Locate the cell with the specified text and output its [x, y] center coordinate. 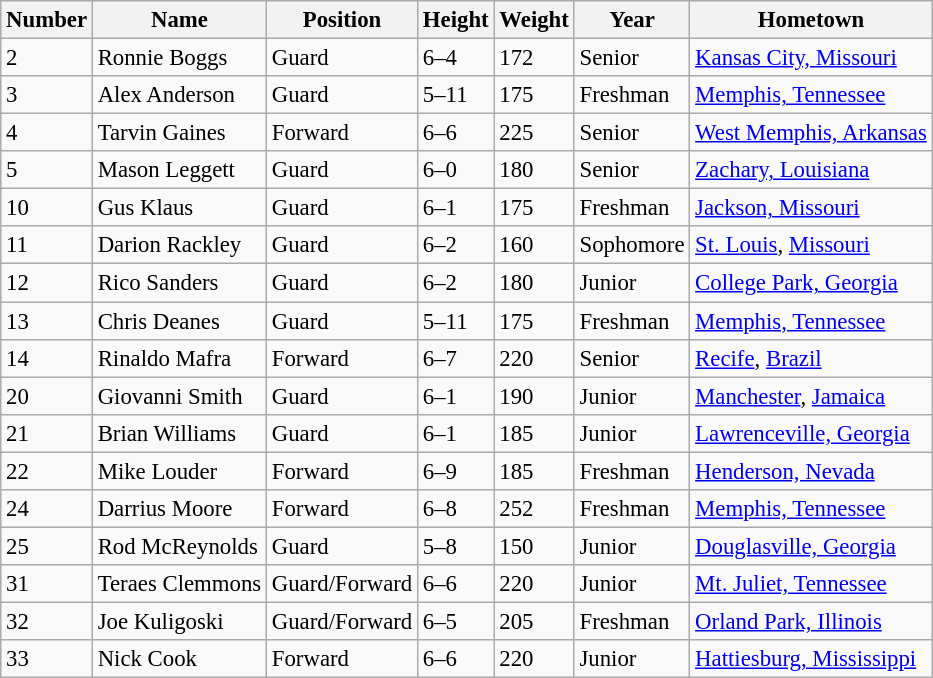
13 [47, 321]
St. Louis, Missouri [811, 245]
Nick Cook [179, 659]
College Park, Georgia [811, 283]
31 [47, 584]
Rod McReynolds [179, 546]
Rico Sanders [179, 283]
Rinaldo Mafra [179, 358]
6–8 [456, 509]
Hometown [811, 20]
Kansas City, Missouri [811, 58]
160 [534, 245]
4 [47, 133]
Jackson, Missouri [811, 208]
Alex Anderson [179, 95]
14 [47, 358]
24 [47, 509]
205 [534, 621]
Hattiesburg, Mississippi [811, 659]
Teraes Clemmons [179, 584]
150 [534, 546]
Chris Deanes [179, 321]
Mike Louder [179, 471]
6–4 [456, 58]
Darion Rackley [179, 245]
Douglasville, Georgia [811, 546]
32 [47, 621]
Year [632, 20]
Position [342, 20]
172 [534, 58]
Ronnie Boggs [179, 58]
Henderson, Nevada [811, 471]
Lawrenceville, Georgia [811, 433]
Mason Leggett [179, 170]
225 [534, 133]
252 [534, 509]
2 [47, 58]
Orland Park, Illinois [811, 621]
6–7 [456, 358]
Gus Klaus [179, 208]
21 [47, 433]
6–9 [456, 471]
Height [456, 20]
West Memphis, Arkansas [811, 133]
20 [47, 396]
5–8 [456, 546]
Zachary, Louisiana [811, 170]
25 [47, 546]
190 [534, 396]
Recife, Brazil [811, 358]
5 [47, 170]
Mt. Juliet, Tennessee [811, 584]
Tarvin Gaines [179, 133]
Darrius Moore [179, 509]
11 [47, 245]
Sophomore [632, 245]
22 [47, 471]
12 [47, 283]
33 [47, 659]
Name [179, 20]
6–5 [456, 621]
Brian Williams [179, 433]
Giovanni Smith [179, 396]
Joe Kuligoski [179, 621]
Number [47, 20]
Weight [534, 20]
6–0 [456, 170]
3 [47, 95]
Manchester, Jamaica [811, 396]
10 [47, 208]
